Return [x, y] of the center of cell containing provided text 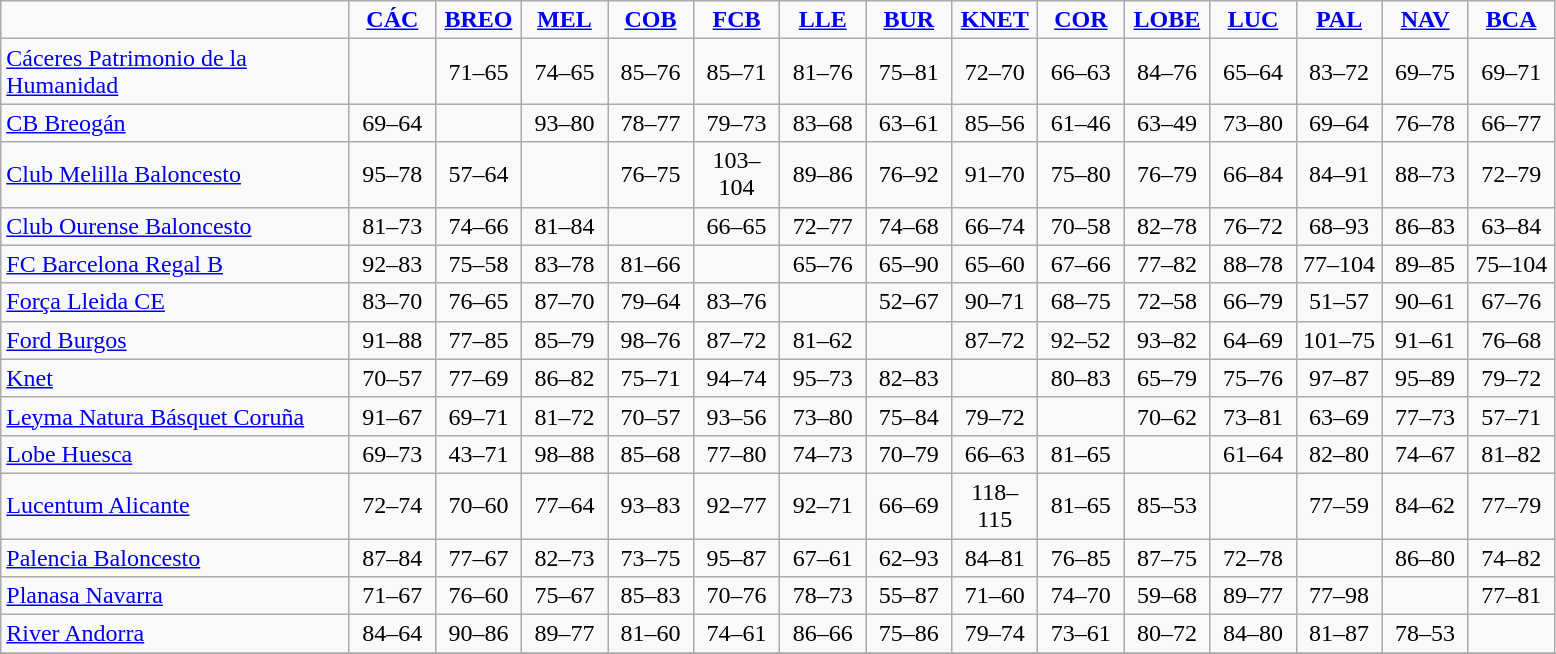
90–61 [1425, 302]
75–80 [1081, 174]
71–60 [995, 596]
81–66 [651, 264]
57–64 [478, 174]
95–78 [392, 174]
80–83 [1081, 378]
78–77 [651, 123]
76–72 [1253, 226]
83–78 [564, 264]
92–71 [823, 506]
68–75 [1081, 302]
83–76 [737, 302]
70–62 [1167, 416]
77–81 [1511, 596]
88–78 [1253, 264]
87–75 [1167, 557]
66–65 [737, 226]
43–71 [478, 454]
FC Barcelona Regal B [176, 264]
83–68 [823, 123]
78–73 [823, 596]
67–66 [1081, 264]
69–75 [1425, 72]
65–79 [1167, 378]
65–76 [823, 264]
95–73 [823, 378]
77–79 [1511, 506]
66–84 [1253, 174]
Cáceres Patrimonio de la Humanidad [176, 72]
NAV [1425, 20]
61–46 [1081, 123]
75–71 [651, 378]
81–87 [1339, 634]
72–79 [1511, 174]
92–52 [1081, 340]
Ford Burgos [176, 340]
76–75 [651, 174]
63–84 [1511, 226]
84–81 [995, 557]
84–80 [1253, 634]
97–87 [1339, 378]
LOBE [1167, 20]
93–56 [737, 416]
63–61 [909, 123]
63–69 [1339, 416]
76–60 [478, 596]
71–67 [392, 596]
74–66 [478, 226]
90–86 [478, 634]
74–73 [823, 454]
81–62 [823, 340]
67–61 [823, 557]
FCB [737, 20]
64–69 [1253, 340]
Leyma Natura Básquet Coruña [176, 416]
Lobe Huesca [176, 454]
75–76 [1253, 378]
91–67 [392, 416]
74–65 [564, 72]
73–75 [651, 557]
LUC [1253, 20]
77–73 [1425, 416]
81–82 [1511, 454]
72–58 [1167, 302]
68–93 [1339, 226]
PAL [1339, 20]
59–68 [1167, 596]
Club Ourense Baloncesto [176, 226]
66–77 [1511, 123]
72–78 [1253, 557]
KNET [995, 20]
72–74 [392, 506]
86–66 [823, 634]
98–76 [651, 340]
86–82 [564, 378]
76–85 [1081, 557]
95–87 [737, 557]
79–73 [737, 123]
65–64 [1253, 72]
57–71 [1511, 416]
66–69 [909, 506]
51–57 [1339, 302]
73–81 [1253, 416]
87–84 [392, 557]
74–68 [909, 226]
76–65 [478, 302]
CÁC [392, 20]
77–104 [1339, 264]
76–78 [1425, 123]
COR [1081, 20]
72–70 [995, 72]
62–93 [909, 557]
81–76 [823, 72]
84–64 [392, 634]
90–71 [995, 302]
85–53 [1167, 506]
65–60 [995, 264]
91–61 [1425, 340]
MEL [564, 20]
118–115 [995, 506]
82–78 [1167, 226]
66–74 [995, 226]
92–77 [737, 506]
82–83 [909, 378]
Planasa Navarra [176, 596]
95–89 [1425, 378]
81–60 [651, 634]
74–82 [1511, 557]
98–88 [564, 454]
76–79 [1167, 174]
75–81 [909, 72]
77–59 [1339, 506]
COB [651, 20]
93–82 [1167, 340]
84–91 [1339, 174]
92–83 [392, 264]
86–83 [1425, 226]
BREO [478, 20]
77–69 [478, 378]
72–77 [823, 226]
89–86 [823, 174]
75–104 [1511, 264]
80–72 [1167, 634]
85–68 [651, 454]
88–73 [1425, 174]
67–76 [1511, 302]
69–73 [392, 454]
River Andorra [176, 634]
86–80 [1425, 557]
Força Lleida CE [176, 302]
85–56 [995, 123]
75–84 [909, 416]
77–82 [1167, 264]
78–53 [1425, 634]
Lucentum Alicante [176, 506]
101–75 [1339, 340]
91–88 [392, 340]
85–76 [651, 72]
BUR [909, 20]
85–79 [564, 340]
63–49 [1167, 123]
85–83 [651, 596]
Palencia Baloncesto [176, 557]
70–76 [737, 596]
83–72 [1339, 72]
70–58 [1081, 226]
74–61 [737, 634]
77–64 [564, 506]
77–98 [1339, 596]
81–73 [392, 226]
61–64 [1253, 454]
94–74 [737, 378]
Knet [176, 378]
82–73 [564, 557]
70–60 [478, 506]
52–67 [909, 302]
91–70 [995, 174]
65–90 [909, 264]
73–61 [1081, 634]
74–70 [1081, 596]
BCA [1511, 20]
84–62 [1425, 506]
89–85 [1425, 264]
77–85 [478, 340]
71–65 [478, 72]
93–83 [651, 506]
79–64 [651, 302]
70–79 [909, 454]
87–70 [564, 302]
77–80 [737, 454]
93–80 [564, 123]
66–79 [1253, 302]
82–80 [1339, 454]
75–86 [909, 634]
81–72 [564, 416]
74–67 [1425, 454]
81–84 [564, 226]
75–67 [564, 596]
84–76 [1167, 72]
LLE [823, 20]
75–58 [478, 264]
55–87 [909, 596]
79–74 [995, 634]
77–67 [478, 557]
76–92 [909, 174]
Club Melilla Baloncesto [176, 174]
CB Breogán [176, 123]
103–104 [737, 174]
76–68 [1511, 340]
83–70 [392, 302]
85–71 [737, 72]
